Provide the [X, Y] coordinate of the cell's center where the given text is located.  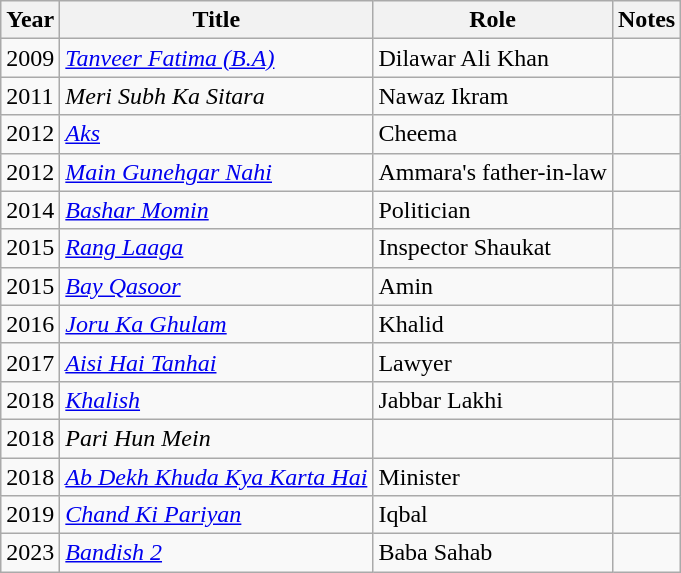
Pari Hun Mein [216, 438]
Chand Ki Pariyan [216, 515]
Joru Ka Ghulam [216, 324]
2014 [30, 210]
Nawaz Ikram [492, 96]
2016 [30, 324]
Iqbal [492, 515]
Lawyer [492, 362]
Aisi Hai Tanhai [216, 362]
Tanveer Fatima (B.A) [216, 58]
2023 [30, 553]
Inspector Shaukat [492, 248]
Politician [492, 210]
Role [492, 20]
2019 [30, 515]
Main Gunehgar Nahi [216, 172]
Year [30, 20]
Meri Subh Ka Sitara [216, 96]
Minister [492, 477]
Baba Sahab [492, 553]
2011 [30, 96]
Bandish 2 [216, 553]
Ab Dekh Khuda Kya Karta Hai [216, 477]
Title [216, 20]
Bashar Momin [216, 210]
Aks [216, 134]
Rang Laaga [216, 248]
2009 [30, 58]
2017 [30, 362]
Bay Qasoor [216, 286]
Ammara's father-in-law [492, 172]
Notes [646, 20]
Jabbar Lakhi [492, 400]
Khalid [492, 324]
Cheema [492, 134]
Amin [492, 286]
Dilawar Ali Khan [492, 58]
Khalish [216, 400]
